Return the (x, y) coordinate for the center point of the cell that contains the specified text.  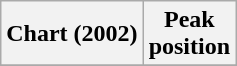
Peak position (189, 34)
Chart (2002) (72, 34)
